Find where the given text appears and provide that cell's center as (X, Y) coordinate. 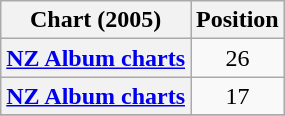
26 (237, 58)
Chart (2005) (96, 20)
Position (237, 20)
17 (237, 96)
